Return (x, y) of the center of cell containing provided text 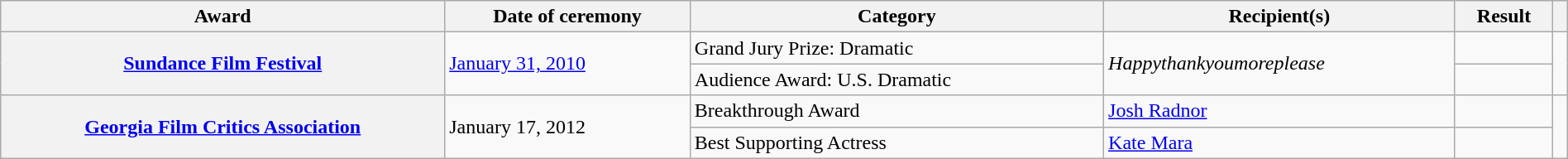
Recipient(s) (1280, 17)
Best Supporting Actress (896, 142)
Category (896, 17)
Sundance Film Festival (223, 64)
Award (223, 17)
Happythankyoumoreplease (1280, 64)
Georgia Film Critics Association (223, 127)
Breakthrough Award (896, 111)
Result (1503, 17)
January 31, 2010 (567, 64)
Grand Jury Prize: Dramatic (896, 48)
Josh Radnor (1280, 111)
Date of ceremony (567, 17)
January 17, 2012 (567, 127)
Kate Mara (1280, 142)
Audience Award: U.S. Dramatic (896, 79)
